Output the (x, y) coordinate of the center of the cell containing the given text.  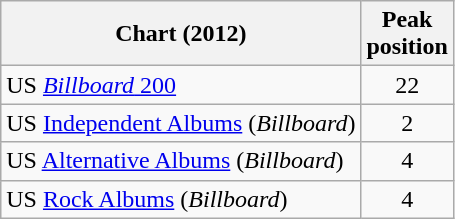
Peakposition (407, 34)
2 (407, 123)
US Rock Albums (Billboard) (181, 199)
Chart (2012) (181, 34)
US Independent Albums (Billboard) (181, 123)
US Billboard 200 (181, 85)
US Alternative Albums (Billboard) (181, 161)
22 (407, 85)
